Identify which cell holds the provided text, then report its (X, Y) central coordinate. 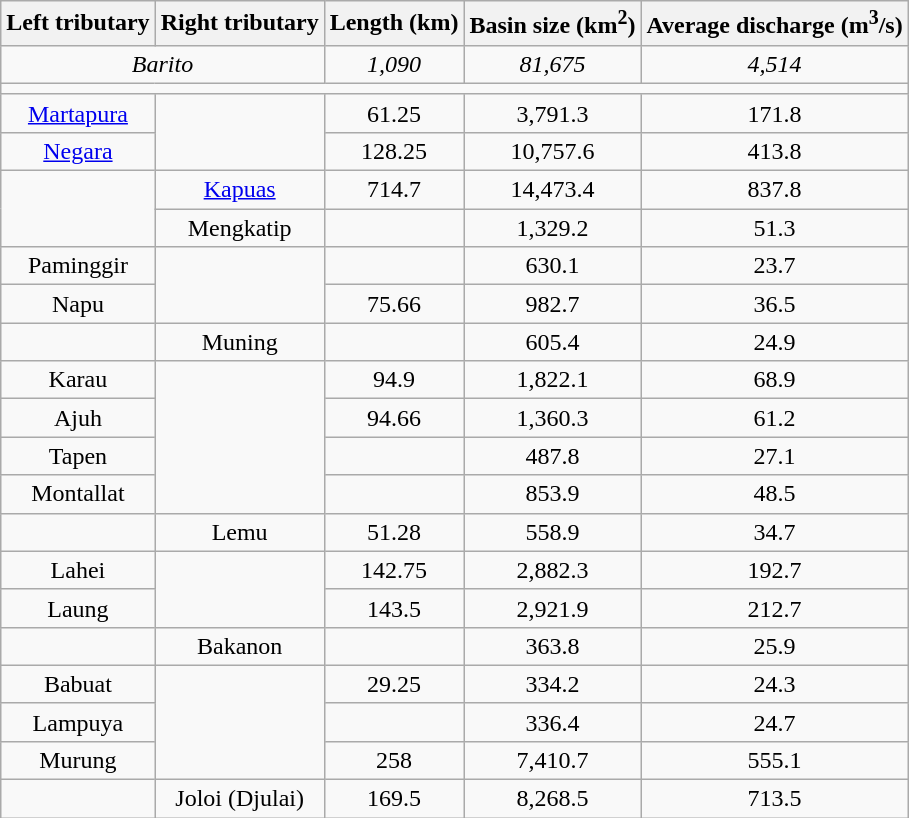
4,514 (774, 64)
Ajuh (78, 418)
982.7 (552, 304)
7,410.7 (552, 760)
Muning (240, 342)
Left tributary (78, 24)
27.1 (774, 456)
75.66 (394, 304)
Kapuas (240, 190)
Karau (78, 380)
Babuat (78, 684)
61.25 (394, 113)
413.8 (774, 151)
3,791.3 (552, 113)
363.8 (552, 646)
24.9 (774, 342)
336.4 (552, 722)
25.9 (774, 646)
8,268.5 (552, 799)
Paminggir (78, 266)
Right tributary (240, 24)
34.7 (774, 532)
23.7 (774, 266)
1,090 (394, 64)
36.5 (774, 304)
24.3 (774, 684)
334.2 (552, 684)
630.1 (552, 266)
Martapura (78, 113)
713.5 (774, 799)
Tapen (78, 456)
258 (394, 760)
29.25 (394, 684)
51.3 (774, 228)
81,675 (552, 64)
212.7 (774, 608)
Negara (78, 151)
Lemu (240, 532)
Average discharge (m3/s) (774, 24)
2,882.3 (552, 570)
Murung (78, 760)
Length (km) (394, 24)
Joloi (Djulai) (240, 799)
94.66 (394, 418)
Lahei (78, 570)
142.75 (394, 570)
128.25 (394, 151)
68.9 (774, 380)
Laung (78, 608)
Bakanon (240, 646)
714.7 (394, 190)
Basin size (km2) (552, 24)
Napu (78, 304)
2,921.9 (552, 608)
48.5 (774, 494)
14,473.4 (552, 190)
837.8 (774, 190)
Barito (162, 64)
1,360.3 (552, 418)
61.2 (774, 418)
555.1 (774, 760)
Mengkatip (240, 228)
Montallat (78, 494)
10,757.6 (552, 151)
51.28 (394, 532)
487.8 (552, 456)
853.9 (552, 494)
605.4 (552, 342)
143.5 (394, 608)
Lampuya (78, 722)
558.9 (552, 532)
192.7 (774, 570)
171.8 (774, 113)
94.9 (394, 380)
1,822.1 (552, 380)
1,329.2 (552, 228)
24.7 (774, 722)
169.5 (394, 799)
